From the cell containing the given text, extract its center point as [x, y] coordinate. 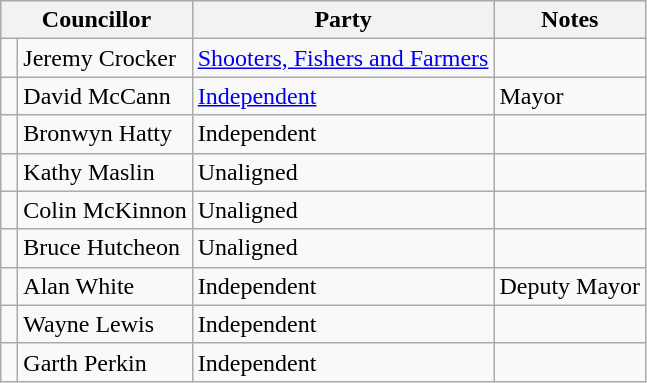
Colin McKinnon [105, 210]
Shooters, Fishers and Farmers [343, 58]
Kathy Maslin [105, 172]
Deputy Mayor [570, 286]
Councillor [96, 20]
Jeremy Crocker [105, 58]
Bronwyn Hatty [105, 134]
Garth Perkin [105, 362]
Party [343, 20]
Mayor [570, 96]
Wayne Lewis [105, 324]
David McCann [105, 96]
Alan White [105, 286]
Notes [570, 20]
Bruce Hutcheon [105, 248]
